For the text-containing cell, return its midpoint in (X, Y) coordinate format. 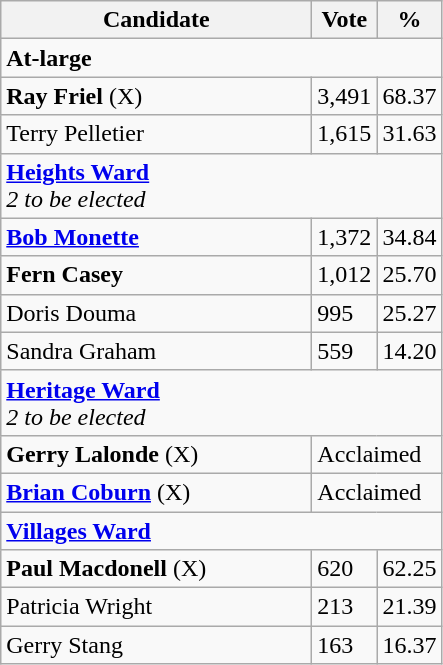
% (410, 20)
At-large (222, 58)
Gerry Lalonde (X) (156, 454)
Fern Casey (156, 275)
62.25 (410, 569)
3,491 (344, 96)
68.37 (410, 96)
Candidate (156, 20)
Ray Friel (X) (156, 96)
559 (344, 351)
Heights Ward 2 to be elected (222, 186)
25.70 (410, 275)
Heritage Ward 2 to be elected (222, 402)
21.39 (410, 607)
Vote (344, 20)
163 (344, 645)
16.37 (410, 645)
1,615 (344, 134)
Brian Coburn (X) (156, 492)
620 (344, 569)
Sandra Graham (156, 351)
Patricia Wright (156, 607)
213 (344, 607)
34.84 (410, 237)
14.20 (410, 351)
Gerry Stang (156, 645)
Terry Pelletier (156, 134)
31.63 (410, 134)
Doris Douma (156, 313)
1,372 (344, 237)
Bob Monette (156, 237)
Villages Ward (222, 531)
25.27 (410, 313)
995 (344, 313)
Paul Macdonell (X) (156, 569)
1,012 (344, 275)
